Extract the (X, Y) coordinate from the center of the cell holding the provided text.  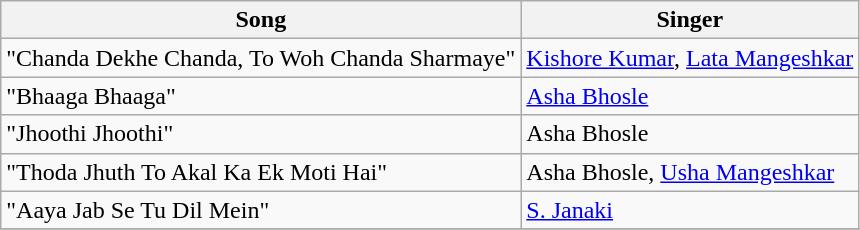
"Chanda Dekhe Chanda, To Woh Chanda Sharmaye" (261, 58)
Singer (690, 20)
Kishore Kumar, Lata Mangeshkar (690, 58)
"Jhoothi Jhoothi" (261, 134)
"Thoda Jhuth To Akal Ka Ek Moti Hai" (261, 172)
S. Janaki (690, 210)
"Aaya Jab Se Tu Dil Mein" (261, 210)
Song (261, 20)
"Bhaaga Bhaaga" (261, 96)
Asha Bhosle, Usha Mangeshkar (690, 172)
